Extract the [X, Y] coordinate from the center of the cell holding the provided text.  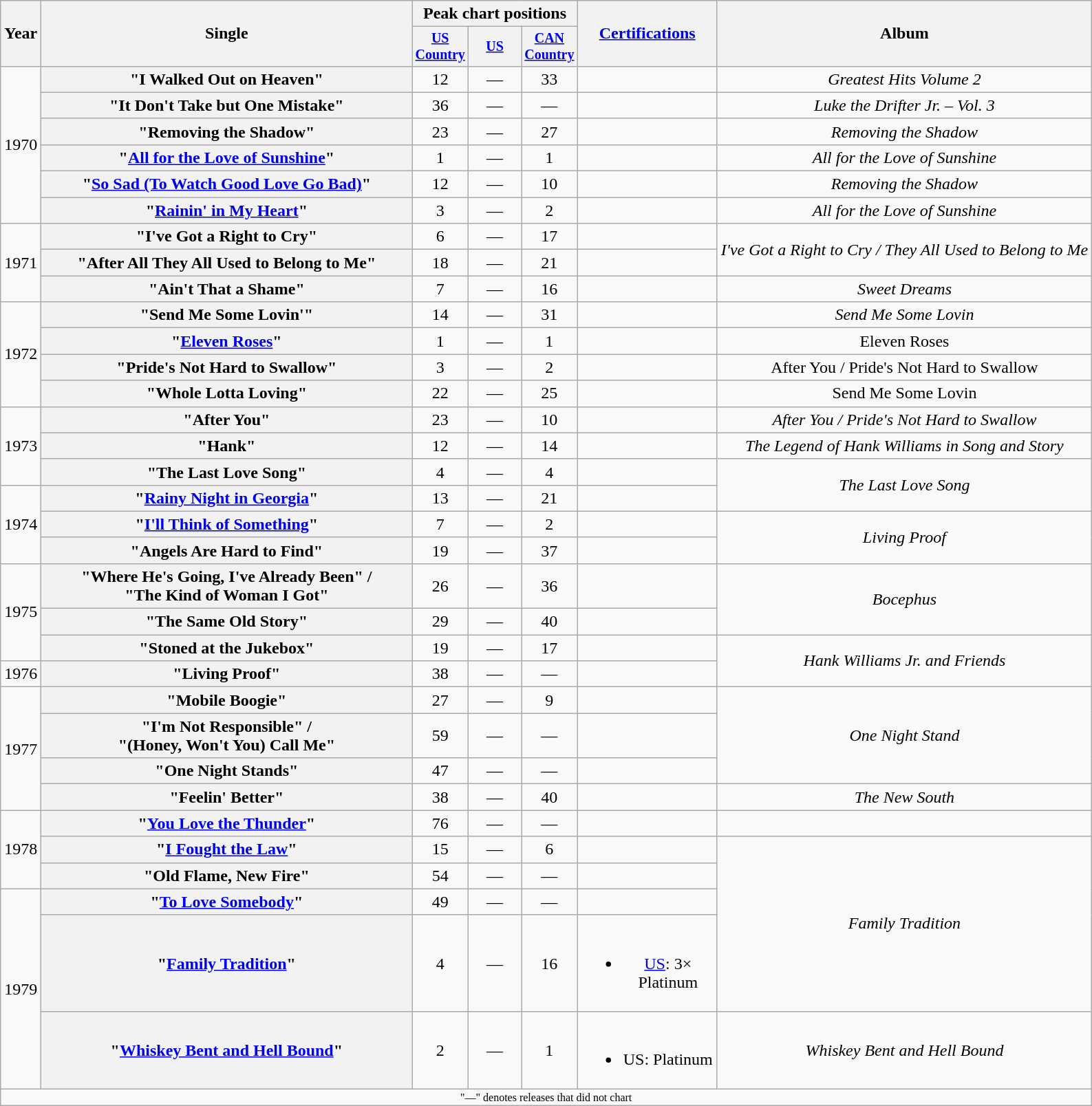
"So Sad (To Watch Good Love Go Bad)" [227, 184]
25 [550, 393]
"After All They All Used to Belong to Me" [227, 263]
"Where He's Going, I've Already Been" /"The Kind of Woman I Got" [227, 586]
One Night Stand [904, 736]
31 [550, 315]
1977 [21, 748]
Greatest Hits Volume 2 [904, 79]
33 [550, 79]
18 [440, 263]
"I Walked Out on Heaven" [227, 79]
"Mobile Boogie" [227, 700]
"Rainin' in My Heart" [227, 210]
9 [550, 700]
1976 [21, 674]
Hank Williams Jr. and Friends [904, 661]
"—" denotes releases that did not chart [546, 1097]
49 [440, 902]
1972 [21, 354]
The New South [904, 797]
"Family Tradition" [227, 963]
"To Love Somebody" [227, 902]
1971 [21, 263]
Eleven Roses [904, 341]
1970 [21, 144]
Album [904, 34]
"The Last Love Song" [227, 472]
"Pride's Not Hard to Swallow" [227, 367]
US: Platinum [647, 1050]
26 [440, 586]
54 [440, 876]
22 [440, 393]
"Rainy Night in Georgia" [227, 498]
"I'm Not Responsible" /"(Honey, Won't You) Call Me" [227, 736]
"It Don't Take but One Mistake" [227, 105]
US [495, 47]
"Old Flame, New Fire" [227, 876]
US Country [440, 47]
Single [227, 34]
I've Got a Right to Cry / They All Used to Belong to Me [904, 250]
Family Tradition [904, 924]
"I've Got a Right to Cry" [227, 237]
"All for the Love of Sunshine" [227, 158]
1973 [21, 446]
CAN Country [550, 47]
Luke the Drifter Jr. – Vol. 3 [904, 105]
"The Same Old Story" [227, 622]
"Removing the Shadow" [227, 131]
13 [440, 498]
"Whole Lotta Loving" [227, 393]
"I'll Think of Something" [227, 524]
Bocephus [904, 598]
The Legend of Hank Williams in Song and Story [904, 446]
1975 [21, 612]
"Send Me Some Lovin'" [227, 315]
"After You" [227, 420]
"Living Proof" [227, 674]
1979 [21, 989]
1978 [21, 849]
Whiskey Bent and Hell Bound [904, 1050]
"You Love the Thunder" [227, 823]
37 [550, 550]
59 [440, 736]
"Stoned at the Jukebox" [227, 648]
Certifications [647, 34]
Sweet Dreams [904, 289]
1974 [21, 524]
US: 3× Platinum [647, 963]
"Whiskey Bent and Hell Bound" [227, 1050]
Peak chart positions [495, 14]
76 [440, 823]
"One Night Stands" [227, 771]
Living Proof [904, 537]
"Angels Are Hard to Find" [227, 550]
"Eleven Roses" [227, 341]
The Last Love Song [904, 485]
47 [440, 771]
"Hank" [227, 446]
15 [440, 849]
"Feelin' Better" [227, 797]
29 [440, 622]
"Ain't That a Shame" [227, 289]
"I Fought the Law" [227, 849]
Year [21, 34]
